Extract the [X, Y] coordinate from the center of the cell holding the provided text.  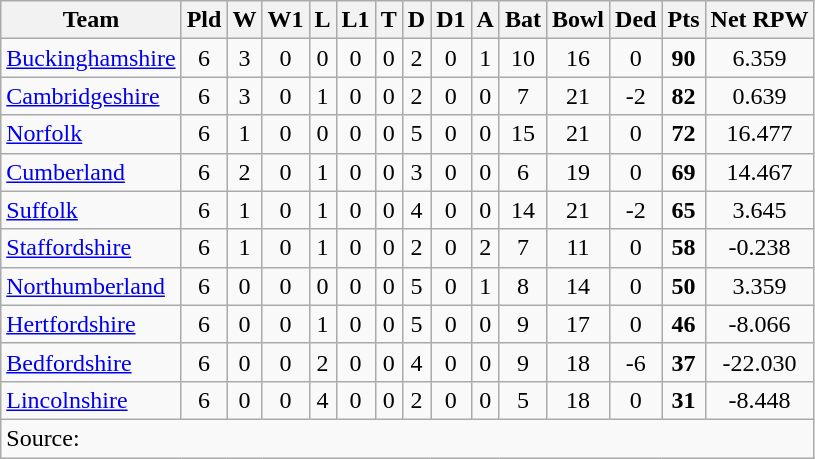
17 [578, 324]
10 [522, 58]
82 [684, 96]
T [388, 20]
-8.448 [760, 400]
L [322, 20]
Pts [684, 20]
90 [684, 58]
A [485, 20]
16.477 [760, 134]
65 [684, 210]
58 [684, 248]
Cambridgeshire [91, 96]
72 [684, 134]
Source: [408, 438]
37 [684, 362]
Team [91, 20]
69 [684, 172]
Norfolk [91, 134]
Northumberland [91, 286]
3.359 [760, 286]
Bowl [578, 20]
W [244, 20]
6.359 [760, 58]
Bat [522, 20]
Ded [636, 20]
Net RPW [760, 20]
46 [684, 324]
31 [684, 400]
-0.238 [760, 248]
50 [684, 286]
W1 [286, 20]
Buckinghamshire [91, 58]
-8.066 [760, 324]
14.467 [760, 172]
16 [578, 58]
8 [522, 286]
-6 [636, 362]
L1 [356, 20]
19 [578, 172]
Pld [204, 20]
11 [578, 248]
0.639 [760, 96]
Staffordshire [91, 248]
Lincolnshire [91, 400]
D [416, 20]
3.645 [760, 210]
Bedfordshire [91, 362]
Suffolk [91, 210]
D1 [451, 20]
Hertfordshire [91, 324]
15 [522, 134]
-22.030 [760, 362]
Cumberland [91, 172]
